Identify which cell holds the provided text, then report its (X, Y) central coordinate. 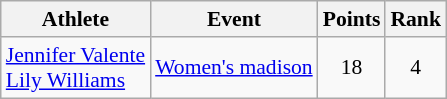
Jennifer ValenteLily Williams (76, 68)
18 (352, 68)
Points (352, 19)
Women's madison (234, 68)
Athlete (76, 19)
Event (234, 19)
Rank (416, 19)
4 (416, 68)
